Identify which cell holds the provided text, then report its (X, Y) central coordinate. 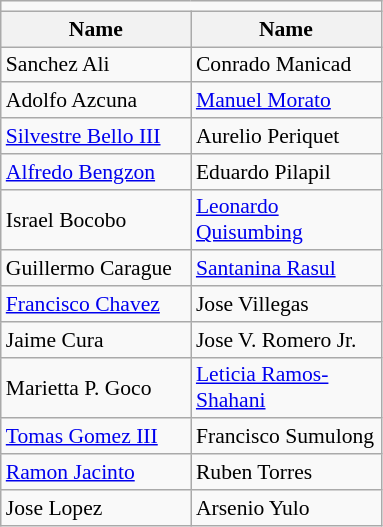
Ramon Jacinto (96, 472)
Silvestre Bello III (96, 136)
Jose Villegas (286, 304)
Arsenio Yulo (286, 508)
Francisco Chavez (96, 304)
Alfredo Bengzon (96, 172)
Conrado Manicad (286, 65)
Marietta P. Goco (96, 388)
Jose Lopez (96, 508)
Manuel Morato (286, 101)
Ruben Torres (286, 472)
Guillermo Carague (96, 269)
Tomas Gomez III (96, 437)
Jaime Cura (96, 340)
Aurelio Periquet (286, 136)
Santanina Rasul (286, 269)
Eduardo Pilapil (286, 172)
Leonardo Quisumbing (286, 220)
Sanchez Ali (96, 65)
Israel Bocobo (96, 220)
Francisco Sumulong (286, 437)
Jose V. Romero Jr. (286, 340)
Adolfo Azcuna (96, 101)
Leticia Ramos-Shahani (286, 388)
